Provide the (X, Y) coordinate of the cell's center where the given text is located.  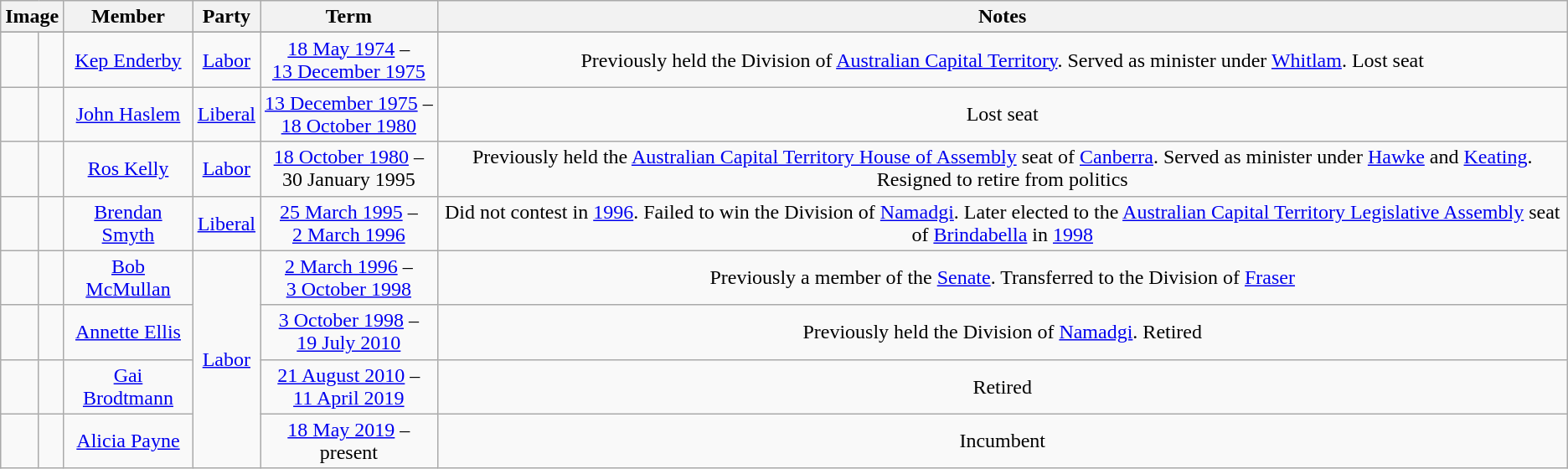
25 March 1995 –2 March 1996 (348, 223)
Annette Ellis (128, 332)
Alicia Payne (128, 441)
3 October 1998 –19 July 2010 (348, 332)
Previously a member of the Senate. Transferred to the Division of Fraser (1002, 278)
Retired (1002, 387)
18 May 2019 –present (348, 441)
Previously held the Division of Namadgi. Retired (1002, 332)
Gai Brodtmann (128, 387)
Member (128, 17)
Lost seat (1002, 114)
Notes (1002, 17)
13 December 1975 –18 October 1980 (348, 114)
Kep Enderby (128, 60)
Incumbent (1002, 441)
18 May 1974 –13 December 1975 (348, 60)
Bob McMullan (128, 278)
Ros Kelly (128, 169)
Brendan Smyth (128, 223)
Image (32, 17)
18 October 1980 –30 January 1995 (348, 169)
Party (226, 17)
2 March 1996 –3 October 1998 (348, 278)
Term (348, 17)
John Haslem (128, 114)
Previously held the Division of Australian Capital Territory. Served as minister under Whitlam. Lost seat (1002, 60)
21 August 2010 –11 April 2019 (348, 387)
